Capture the cell that displays the provided text and extract its (X, Y) central coordinate. 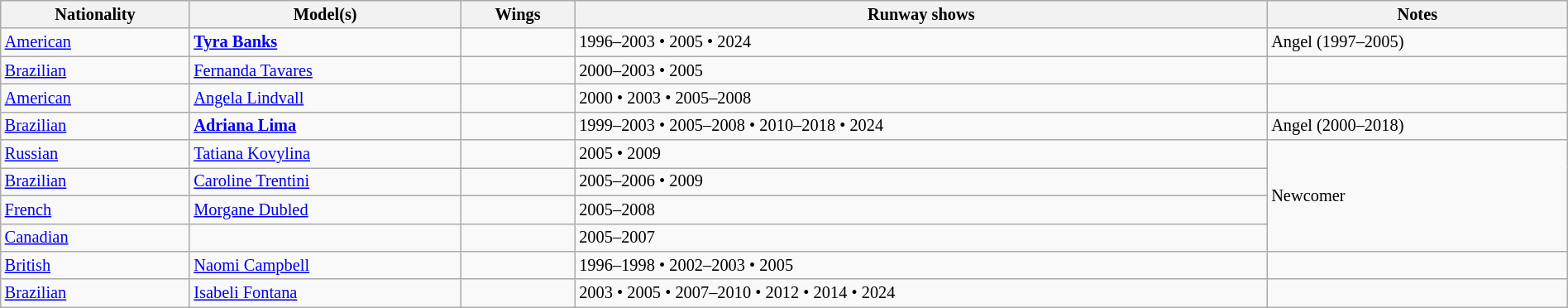
1996–2003 • 2005 • 2024 (921, 42)
Angel (2000–2018) (1417, 126)
2005–2007 (921, 238)
2005 • 2009 (921, 154)
2003 • 2005 • 2007–2010 • 2012 • 2014 • 2024 (921, 293)
Wings (518, 14)
Morgane Dubled (324, 209)
Angela Lindvall (324, 98)
Isabeli Fontana (324, 293)
1999–2003 • 2005–2008 • 2010–2018 • 2024 (921, 126)
Adriana Lima (324, 126)
French (96, 209)
Angel (1997–2005) (1417, 42)
Caroline Trentini (324, 181)
2000–2003 • 2005 (921, 70)
Tyra Banks (324, 42)
Runway shows (921, 14)
2005–2008 (921, 209)
Canadian (96, 238)
Tatiana Kovylina (324, 154)
2000 • 2003 • 2005–2008 (921, 98)
Naomi Campbell (324, 265)
British (96, 265)
Fernanda Tavares (324, 70)
Russian (96, 154)
1996–1998 • 2002–2003 • 2005 (921, 265)
Notes (1417, 14)
Model(s) (324, 14)
Nationality (96, 14)
Newcomer (1417, 195)
2005–2006 • 2009 (921, 181)
